Return the (x, y) coordinate for the center point of the cell that contains the specified text.  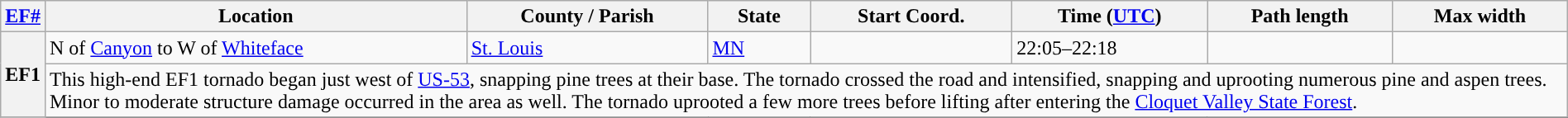
Time (UTC) (1110, 17)
County / Parish (587, 17)
Start Coord. (911, 17)
State (759, 17)
Location (256, 17)
Max width (1480, 17)
Path length (1300, 17)
N of Canyon to W of Whiteface (256, 48)
EF1 (23, 74)
EF# (23, 17)
St. Louis (587, 48)
22:05–22:18 (1110, 48)
MN (759, 48)
